Return (X, Y) of the center of cell containing provided text 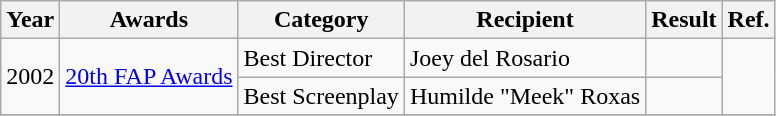
Humilde "Meek" Roxas (524, 96)
Best Screenplay (321, 96)
20th FAP Awards (149, 77)
Category (321, 20)
Joey del Rosario (524, 58)
2002 (30, 77)
Awards (149, 20)
Result (684, 20)
Ref. (748, 20)
Year (30, 20)
Recipient (524, 20)
Best Director (321, 58)
